From the cell containing the given text, extract its center point as (x, y) coordinate. 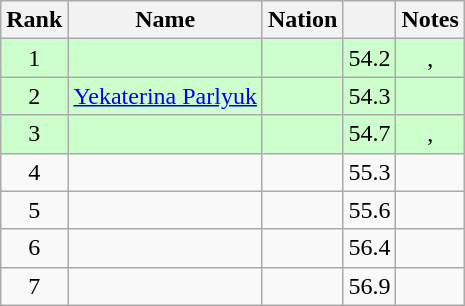
Notes (430, 20)
7 (34, 286)
55.6 (370, 210)
6 (34, 248)
1 (34, 58)
54.2 (370, 58)
2 (34, 96)
4 (34, 172)
Yekaterina Parlyuk (166, 96)
5 (34, 210)
54.3 (370, 96)
56.4 (370, 248)
56.9 (370, 286)
3 (34, 134)
54.7 (370, 134)
Rank (34, 20)
Nation (302, 20)
55.3 (370, 172)
Name (166, 20)
